Scan for the cell matching the given text and deliver its (x, y) coordinate at center. 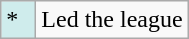
* (18, 20)
Led the league (112, 20)
